Return the (x, y) coordinate for the center point of the cell that contains the specified text.  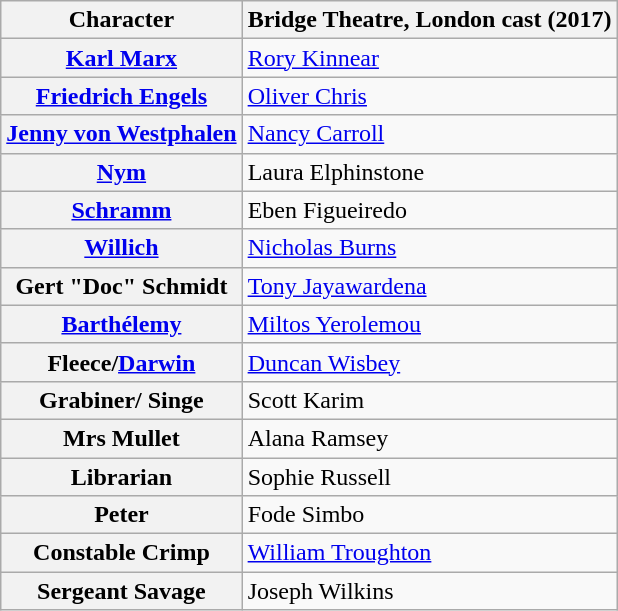
Joseph Wilkins (430, 591)
Bridge Theatre, London cast (2017) (430, 20)
Rory Kinnear (430, 58)
Scott Karim (430, 400)
Fleece/Darwin (122, 362)
Alana Ramsey (430, 438)
Sergeant Savage (122, 591)
Tony Jayawardena (430, 286)
Eben Figueiredo (430, 210)
Laura Elphinstone (430, 172)
William Troughton (430, 553)
Oliver Chris (430, 96)
Nicholas Burns (430, 248)
Gert "Doc" Schmidt (122, 286)
Barthélemy (122, 324)
Friedrich Engels (122, 96)
Jenny von Westphalen (122, 134)
Constable Crimp (122, 553)
Grabiner/ Singe (122, 400)
Fode Simbo (430, 515)
Character (122, 20)
Nancy Carroll (430, 134)
Willich (122, 248)
Mrs Mullet (122, 438)
Nym (122, 172)
Duncan Wisbey (430, 362)
Peter (122, 515)
Miltos Yerolemou (430, 324)
Sophie Russell (430, 477)
Librarian (122, 477)
Karl Marx (122, 58)
Schramm (122, 210)
